Pinpoint the cell where the given text exists, returning its [X, Y] midpoint coordinate. 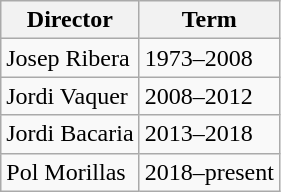
2018–present [209, 172]
2013–2018 [209, 134]
1973–2008 [209, 58]
Director [70, 20]
Term [209, 20]
2008–2012 [209, 96]
Pol Morillas [70, 172]
Josep Ribera [70, 58]
Jordi Vaquer [70, 96]
Jordi Bacaria [70, 134]
